Extract the (x, y) coordinate from the center of the cell holding the provided text.  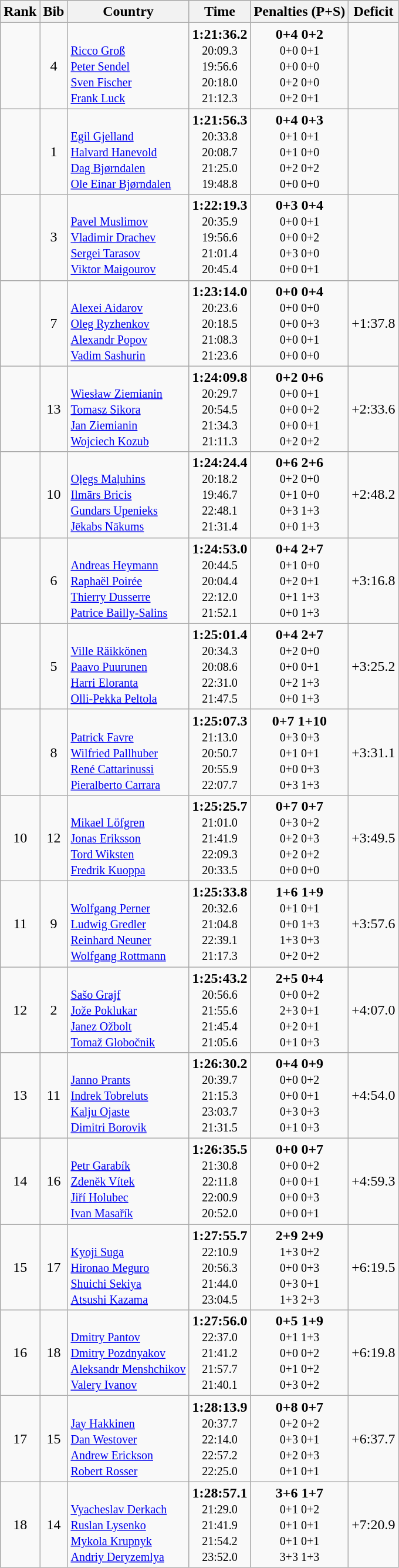
1:28:57.121:29.021:41.921:54.223:52.0 (219, 1525)
1:22:19.320:35.919:56.621:01.420:45.4 (219, 237)
Ricco GroßPeter SendelSven FischerFrank Luck (128, 66)
+3:31.1 (373, 752)
+3:16.8 (373, 580)
Deficit (373, 12)
Petr GarabíkZdeněk VítekJiří HolubecIvan Masařík (128, 1181)
Penalties (P+S) (299, 12)
0+4 2+70+2 0+00+0 0+10+2 1+30+0 1+3 (299, 666)
+3:49.5 (373, 838)
5 (54, 666)
1:21:36.220:09.319:56.620:18.021:12.3 (219, 66)
+2:33.6 (373, 409)
0+4 2+70+1 0+00+2 0+10+1 1+30+0 1+3 (299, 580)
1:21:56.320:33.820:08.721:25.019:48.8 (219, 152)
Mikael LöfgrenJonas ErikssonTord WikstenFredrik Kuoppa (128, 838)
+4:54.0 (373, 1096)
Wolfgang PernerLudwig GredlerReinhard NeunerWolfgang Rottmann (128, 924)
0+7 1+100+3 0+30+1 0+10+0 0+30+3 1+3 (299, 752)
Dmitry PantovDmitry PozdnyakovAleksandr MenshchikovValery Ivanov (128, 1353)
1 (54, 152)
1:25:33.820:32.621:04.822:39.121:17.3 (219, 924)
2+5 0+40+0 0+22+3 0+10+2 0+10+1 0+3 (299, 1010)
+3:25.2 (373, 666)
Andreas HeymannRaphaël PoiréeThierry DusserrePatrice Bailly-Salins (128, 580)
1:27:55.722:10.920:56.321:44.023:04.5 (219, 1267)
Patrick FavreWilfried PallhuberRené CattarinussiPieralberto Carrara (128, 752)
0+4 0+30+1 0+10+1 0+00+2 0+20+0 0+0 (299, 152)
0+4 0+90+0 0+20+0 0+10+3 0+30+1 0+3 (299, 1096)
1:24:09.820:29.720:54.521:34.321:11.3 (219, 409)
1:25:07.321:13.020:50.720:55.922:07.7 (219, 752)
+6:19.8 (373, 1353)
1:28:13.920:37.722:14.022:57.222:25.0 (219, 1439)
+1:37.8 (373, 323)
2 (54, 1010)
0+0 0+70+0 0+20+0 0+10+0 0+30+0 0+1 (299, 1181)
1:24:24.420:18.219:46.722:48.121:31.4 (219, 495)
7 (54, 323)
Jay HakkinenDan WestoverAndrew EricksonRobert Rosser (128, 1439)
0+5 1+90+1 1+30+0 0+20+1 0+20+3 0+2 (299, 1353)
1:26:30.220:39.721:15.323:03.721:31.5 (219, 1096)
+7:20.9 (373, 1525)
Ville RäikkönenPaavo PuurunenHarri ElorantaOlli-Pekka Peltola (128, 666)
1:25:01.420:34.320:08.622:31.021:47.5 (219, 666)
6 (54, 580)
0+6 2+60+2 0+00+1 0+00+3 1+30+0 1+3 (299, 495)
+3:57.6 (373, 924)
0+0 0+40+0 0+00+0 0+30+0 0+10+0 0+0 (299, 323)
9 (54, 924)
+2:48.2 (373, 495)
0+8 0+70+2 0+20+3 0+10+2 0+30+1 0+1 (299, 1439)
Kyoji SugaHironao MeguroShuichi SekiyaAtsushi Kazama (128, 1267)
1:25:43.220:56.621:55.621:45.421:05.6 (219, 1010)
Pavel MuslimovVladimir DrachevSergei TarasovViktor Maigourov (128, 237)
8 (54, 752)
Oļegs MaļuhinsIlmārs BricisGundars UpenieksJēkabs Nākums (128, 495)
0+3 0+40+0 0+10+0 0+20+3 0+00+0 0+1 (299, 237)
+6:37.7 (373, 1439)
Janno PrantsIndrek TobrelutsKalju OjasteDimitri Borovik (128, 1096)
0+7 0+70+3 0+20+2 0+30+2 0+20+0 0+0 (299, 838)
Rank (20, 12)
Alexei AidarovOleg RyzhenkovAlexandr PopovVadim Sashurin (128, 323)
2+9 2+91+3 0+20+0 0+30+3 0+11+3 2+3 (299, 1267)
Time (219, 12)
3+6 1+70+1 0+20+1 0+10+1 0+13+3 1+3 (299, 1525)
Sašo GrajfJože PoklukarJanez OžboltTomaž Globočnik (128, 1010)
+4:07.0 (373, 1010)
1:26:35.521:30.822:11.822:00.920:52.0 (219, 1181)
Wiesław ZiemianinTomasz SikoraJan ZiemianinWojciech Kozub (128, 409)
1+6 1+90+1 0+10+0 1+31+3 0+30+2 0+2 (299, 924)
Egil GjellandHalvard HanevoldDag BjørndalenOle Einar Bjørndalen (128, 152)
Bib (54, 12)
1:24:53.020:44.520:04.422:12.021:52.1 (219, 580)
0+4 0+20+0 0+10+0 0+00+2 0+00+2 0+1 (299, 66)
1:25:25.721:01.021:41.922:09.320:33.5 (219, 838)
3 (54, 237)
+4:59.3 (373, 1181)
1:23:14.020:23.620:18.521:08.321:23.6 (219, 323)
Vyacheslav DerkachRuslan LysenkoMykola KrupnykAndriy Deryzemlya (128, 1525)
1:27:56.022:37.021:41.221:57.721:40.1 (219, 1353)
4 (54, 66)
Country (128, 12)
+6:19.5 (373, 1267)
0+2 0+60+0 0+10+0 0+20+0 0+10+2 0+2 (299, 409)
